Pinpoint the cell where the given text exists, returning its (X, Y) midpoint coordinate. 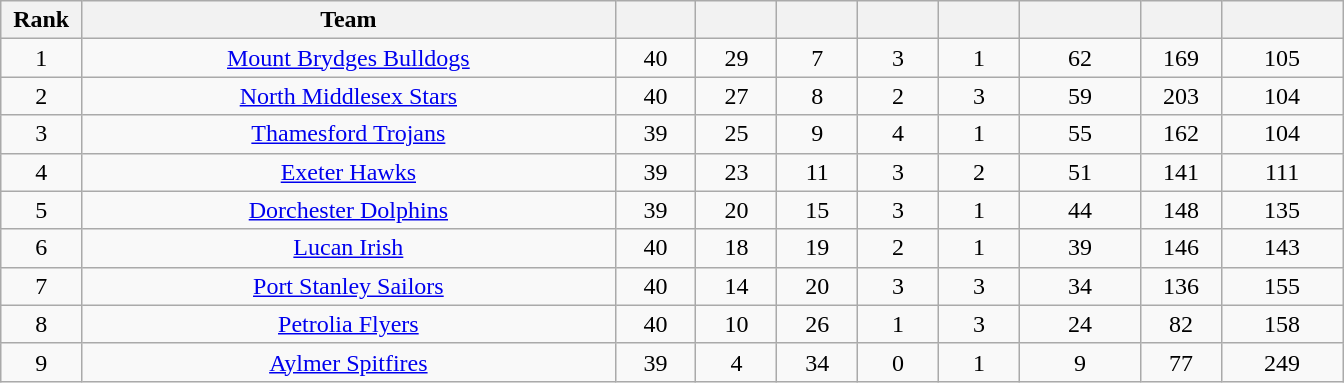
158 (1282, 324)
14 (736, 286)
19 (818, 248)
North Middlesex Stars (349, 96)
141 (1182, 172)
27 (736, 96)
44 (1080, 210)
18 (736, 248)
29 (736, 58)
25 (736, 134)
0 (898, 362)
Port Stanley Sailors (349, 286)
77 (1182, 362)
23 (736, 172)
249 (1282, 362)
55 (1080, 134)
136 (1182, 286)
146 (1182, 248)
105 (1282, 58)
26 (818, 324)
5 (42, 210)
15 (818, 210)
51 (1080, 172)
148 (1182, 210)
135 (1282, 210)
Rank (42, 20)
59 (1080, 96)
Thamesford Trojans (349, 134)
Exeter Hawks (349, 172)
10 (736, 324)
Lucan Irish (349, 248)
169 (1182, 58)
143 (1282, 248)
Petrolia Flyers (349, 324)
6 (42, 248)
111 (1282, 172)
162 (1182, 134)
203 (1182, 96)
82 (1182, 324)
11 (818, 172)
24 (1080, 324)
Dorchester Dolphins (349, 210)
62 (1080, 58)
Mount Brydges Bulldogs (349, 58)
Aylmer Spitfires (349, 362)
155 (1282, 286)
Team (349, 20)
